Find where the given text appears and provide that cell's center as (x, y) coordinate. 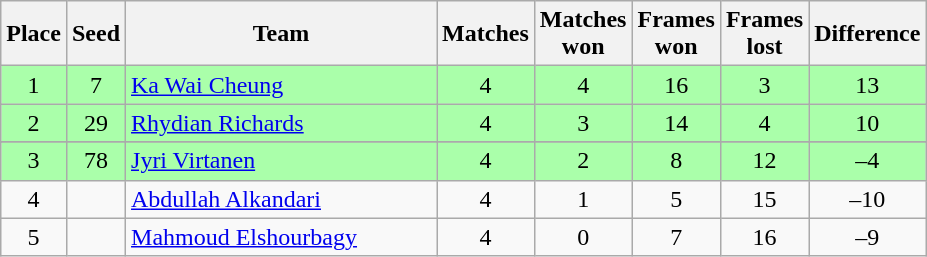
0 (583, 237)
Matches won (583, 34)
Matches (486, 34)
–10 (868, 199)
Difference (868, 34)
Ka Wai Cheung (282, 85)
Rhydian Richards (282, 123)
–9 (868, 237)
Mahmoud Elshourbagy (282, 237)
8 (676, 161)
Frames won (676, 34)
Frames lost (764, 34)
Team (282, 34)
15 (764, 199)
Jyri Virtanen (282, 161)
29 (96, 123)
14 (676, 123)
10 (868, 123)
78 (96, 161)
Seed (96, 34)
Place (34, 34)
12 (764, 161)
–4 (868, 161)
13 (868, 85)
Abdullah Alkandari (282, 199)
